From the cell containing the given text, extract its center point as (X, Y) coordinate. 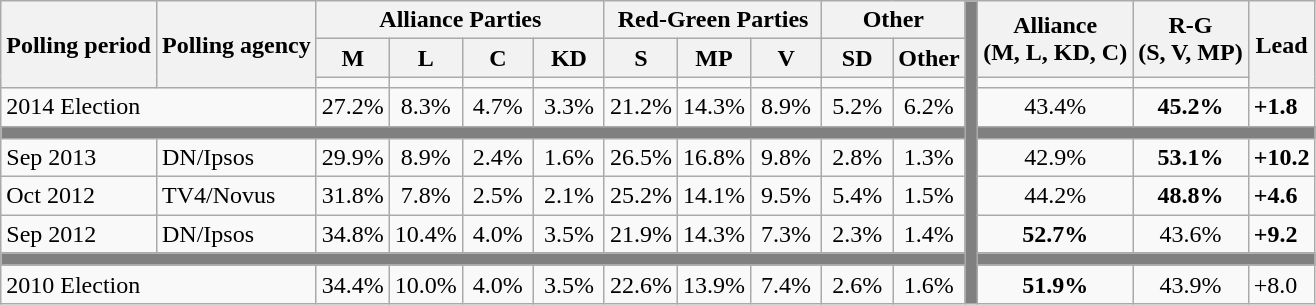
+9.2 (1282, 234)
+4.6 (1282, 196)
3.3% (568, 107)
+1.8 (1282, 107)
S (640, 58)
2.6% (858, 284)
1.4% (929, 234)
51.9% (1056, 284)
R-G(S, V, MP) (1191, 39)
43.4% (1056, 107)
9.8% (786, 158)
7.4% (786, 284)
29.9% (352, 158)
27.2% (352, 107)
7.3% (786, 234)
48.8% (1191, 196)
22.6% (640, 284)
MP (714, 58)
Alliance(M, L, KD, C) (1056, 39)
Polling period (79, 44)
13.9% (714, 284)
Sep 2013 (79, 158)
21.2% (640, 107)
6.2% (929, 107)
+8.0 (1282, 284)
Lead (1282, 44)
34.4% (352, 284)
5.4% (858, 196)
V (786, 58)
Alliance Parties (460, 20)
1.3% (929, 158)
45.2% (1191, 107)
25.2% (640, 196)
5.2% (858, 107)
34.8% (352, 234)
2.5% (498, 196)
9.5% (786, 196)
31.8% (352, 196)
2014 Election (158, 107)
Red-Green Parties (712, 20)
2.1% (568, 196)
44.2% (1056, 196)
Sep 2012 (79, 234)
10.0% (426, 284)
16.8% (714, 158)
L (426, 58)
43.9% (1191, 284)
53.1% (1191, 158)
1.5% (929, 196)
2.8% (858, 158)
TV4/Novus (236, 196)
8.3% (426, 107)
7.8% (426, 196)
2010 Election (158, 284)
52.7% (1056, 234)
M (352, 58)
10.4% (426, 234)
4.7% (498, 107)
42.9% (1056, 158)
Polling agency (236, 44)
26.5% (640, 158)
KD (568, 58)
14.1% (714, 196)
Oct 2012 (79, 196)
2.3% (858, 234)
2.4% (498, 158)
SD (858, 58)
+10.2 (1282, 158)
21.9% (640, 234)
43.6% (1191, 234)
C (498, 58)
